Extract the (x, y) coordinate from the center of the cell holding the provided text.  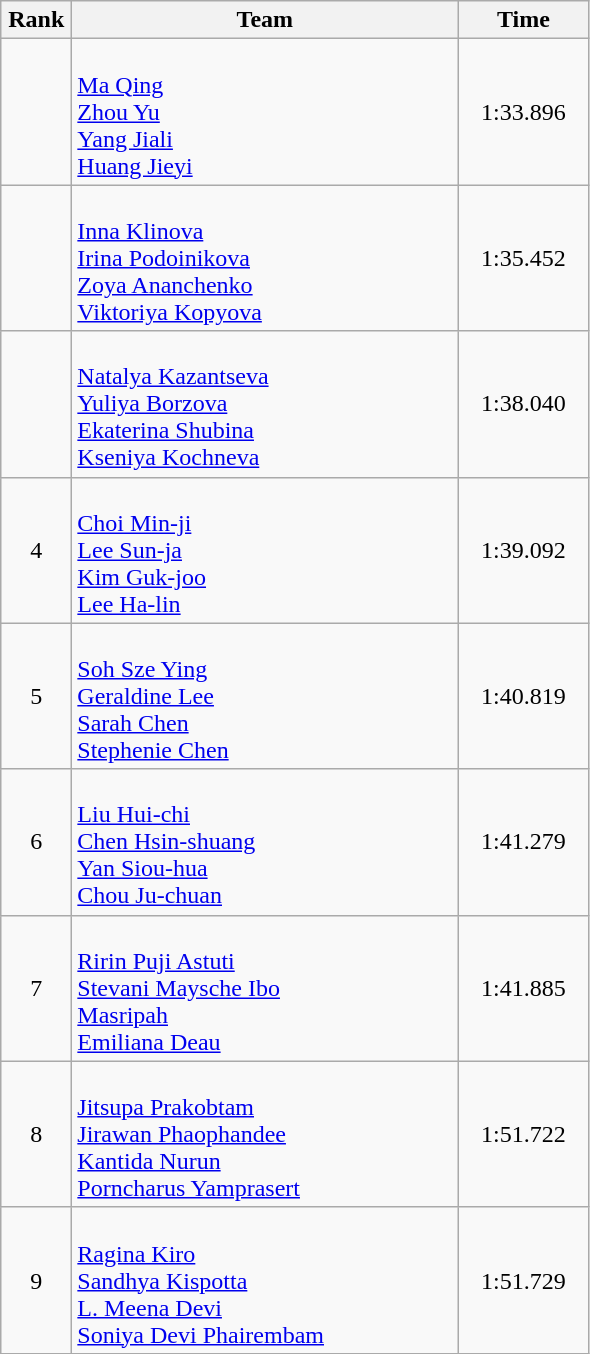
Natalya KazantsevaYuliya BorzovaEkaterina ShubinaKseniya Kochneva (265, 404)
6 (36, 842)
1:39.092 (524, 550)
8 (36, 1134)
5 (36, 696)
Ragina KiroSandhya KispottaL. Meena DeviSoniya Devi Phairembam (265, 1280)
1:38.040 (524, 404)
7 (36, 988)
Jitsupa PrakobtamJirawan PhaophandeeKantida NurunPorncharus Yamprasert (265, 1134)
1:33.896 (524, 112)
1:35.452 (524, 258)
1:51.729 (524, 1280)
Time (524, 20)
Inna KlinovaIrina PodoinikovaZoya AnanchenkoViktoriya Kopyova (265, 258)
Ririn Puji AstutiStevani Maysche IboMasripahEmiliana Deau (265, 988)
Team (265, 20)
1:41.885 (524, 988)
Rank (36, 20)
Liu Hui-chiChen Hsin-shuangYan Siou-huaChou Ju-chuan (265, 842)
4 (36, 550)
1:41.279 (524, 842)
9 (36, 1280)
Soh Sze YingGeraldine LeeSarah ChenStephenie Chen (265, 696)
1:40.819 (524, 696)
Ma QingZhou YuYang JialiHuang Jieyi (265, 112)
Choi Min-jiLee Sun-jaKim Guk-jooLee Ha-lin (265, 550)
1:51.722 (524, 1134)
